Find where the given text appears and provide that cell's center as (x, y) coordinate. 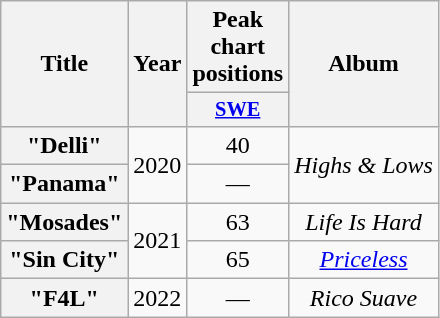
65 (238, 260)
2021 (158, 241)
"Delli" (64, 145)
Title (64, 64)
"Mosades" (64, 222)
"F4L" (64, 298)
Life Is Hard (364, 222)
Priceless (364, 260)
Year (158, 64)
Peak chart positions (238, 47)
Highs & Lows (364, 164)
40 (238, 145)
2022 (158, 298)
SWE (238, 110)
Album (364, 64)
2020 (158, 164)
63 (238, 222)
"Sin City" (64, 260)
Rico Suave (364, 298)
"Panama" (64, 184)
